Identify which cell holds the provided text, then report its (x, y) central coordinate. 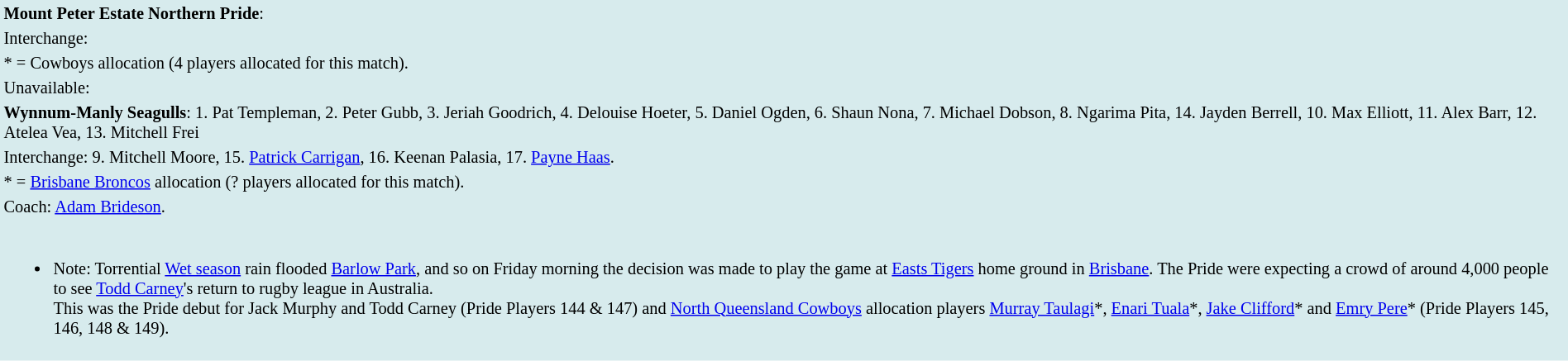
Interchange: (784, 38)
* = Brisbane Broncos allocation (? players allocated for this match). (784, 182)
* = Cowboys allocation (4 players allocated for this match). (784, 63)
Coach: Adam Brideson. (784, 207)
Mount Peter Estate Northern Pride: (784, 13)
Unavailable: (784, 88)
Interchange: 9. Mitchell Moore, 15. Patrick Carrigan, 16. Keenan Palasia, 17. Payne Haas. (784, 157)
